Output the [X, Y] coordinate of the center of the cell containing the given text.  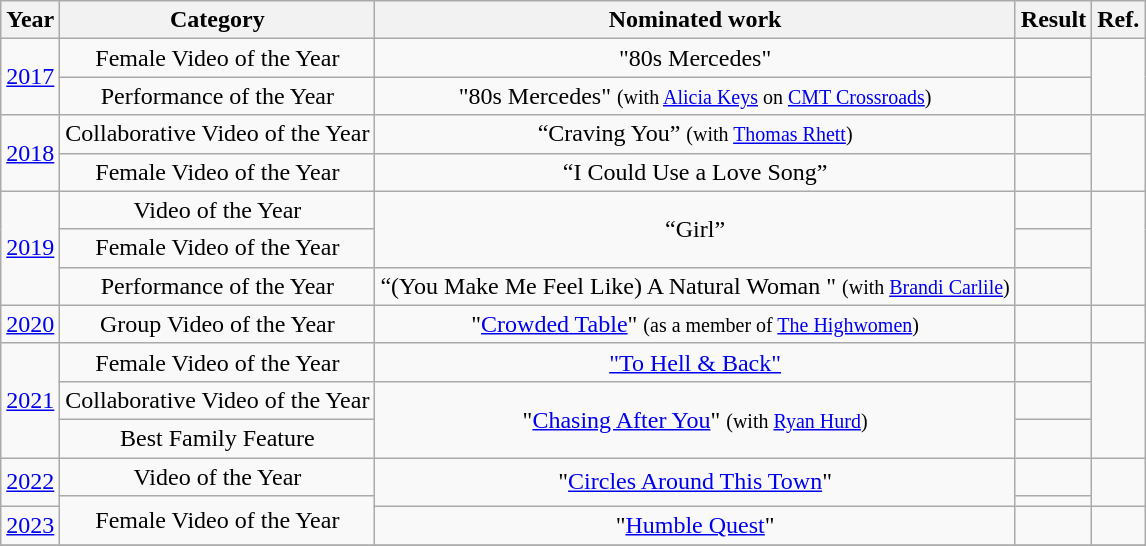
2019 [30, 248]
Result [1053, 20]
"To Hell & Back" [695, 362]
Group Video of the Year [218, 324]
“I Could Use a Love Song” [695, 172]
Nominated work [695, 20]
“Girl” [695, 229]
Year [30, 20]
2018 [30, 153]
Best Family Feature [218, 438]
2020 [30, 324]
“(You Make Me Feel Like) A Natural Woman " (with Brandi Carlile) [695, 286]
2022 [30, 482]
2017 [30, 77]
“Craving You” (with Thomas Rhett) [695, 134]
"Humble Quest" [695, 526]
Category [218, 20]
"Chasing After You" (with Ryan Hurd) [695, 419]
2021 [30, 400]
"80s Mercedes" (with Alicia Keys on CMT Crossroads) [695, 96]
"Crowded Table" (as a member of The Highwomen) [695, 324]
"Circles Around This Town" [695, 482]
2023 [30, 526]
Ref. [1118, 20]
"80s Mercedes" [695, 58]
